Scan for the cell matching the given text and deliver its [x, y] coordinate at center. 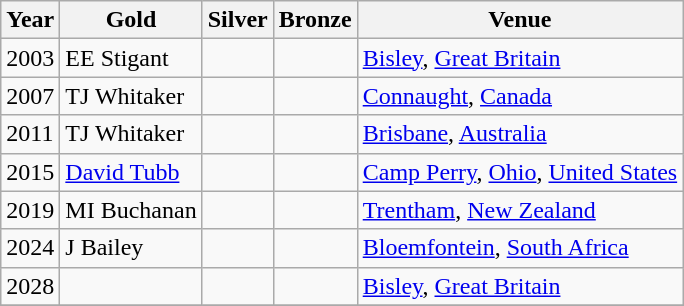
2024 [30, 248]
David Tubb [131, 172]
Bronze [315, 20]
Brisbane, Australia [520, 134]
2003 [30, 58]
Bloemfontein, South Africa [520, 248]
2028 [30, 286]
Venue [520, 20]
Camp Perry, Ohio, United States [520, 172]
2015 [30, 172]
MI Buchanan [131, 210]
EE Stigant [131, 58]
2019 [30, 210]
Gold [131, 20]
Year [30, 20]
Connaught, Canada [520, 96]
J Bailey [131, 248]
2007 [30, 96]
2011 [30, 134]
Silver [238, 20]
Trentham, New Zealand [520, 210]
